From the cell containing the given text, extract its center point as [X, Y] coordinate. 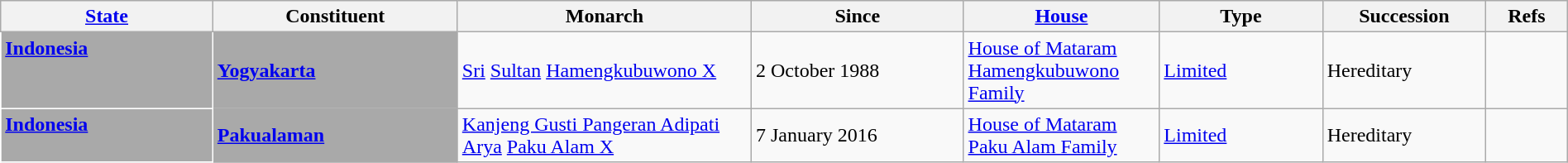
Pakualaman [335, 136]
Since [857, 17]
Succession [1404, 17]
Sri Sultan Hamengkubuwono X [604, 70]
Monarch [604, 17]
Kanjeng Gusti Pangeran Adipati Arya Paku Alam X [604, 136]
2 October 1988 [857, 70]
House of Mataram Hamengkubuwono Family [1062, 70]
Refs [1527, 17]
7 January 2016 [857, 136]
House [1062, 17]
Yogyakarta [335, 70]
Constituent [335, 17]
State [108, 17]
House of Mataram Paku Alam Family [1062, 136]
Type [1241, 17]
